Pinpoint the cell where the given text exists, returning its [X, Y] midpoint coordinate. 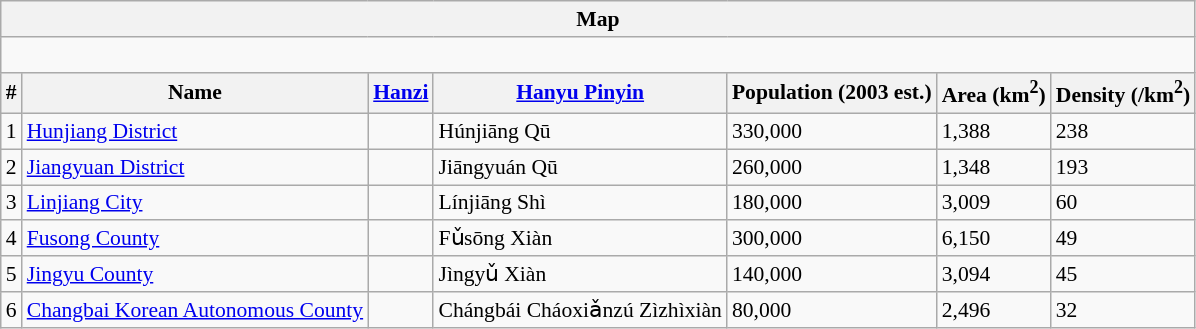
Hunjiang District [195, 132]
1 [12, 132]
Línjiāng Shì [580, 203]
Linjiang City [195, 203]
3,009 [994, 203]
80,000 [832, 310]
Jiāngyuán Qū [580, 167]
Húnjiāng Qū [580, 132]
Hanzi [400, 92]
260,000 [832, 167]
Hanyu Pinyin [580, 92]
Jiangyuan District [195, 167]
193 [1123, 167]
Chángbái Cháoxiǎnzú Zìzhìxiàn [580, 310]
Fusong County [195, 239]
Jingyu County [195, 274]
Jìngyǔ Xiàn [580, 274]
Map [598, 19]
3,094 [994, 274]
1,388 [994, 132]
1,348 [994, 167]
Changbai Korean Autonomous County [195, 310]
60 [1123, 203]
Density (/km2) [1123, 92]
32 [1123, 310]
3 [12, 203]
45 [1123, 274]
2,496 [994, 310]
6,150 [994, 239]
Fǔsōng Xiàn [580, 239]
6 [12, 310]
238 [1123, 132]
5 [12, 274]
4 [12, 239]
# [12, 92]
49 [1123, 239]
2 [12, 167]
Name [195, 92]
300,000 [832, 239]
330,000 [832, 132]
Area (km2) [994, 92]
180,000 [832, 203]
140,000 [832, 274]
Population (2003 est.) [832, 92]
